Find where the given text appears and provide that cell's center as [X, Y] coordinate. 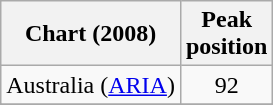
92 [226, 85]
Australia (ARIA) [91, 85]
Peak position [226, 34]
Chart (2008) [91, 34]
